Capture the cell that displays the provided text and extract its [X, Y] central coordinate. 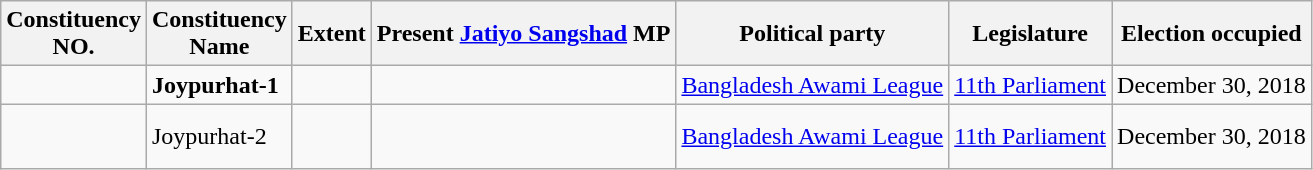
Election occupied [1212, 34]
Joypurhat-1 [219, 85]
ConstituencyNO. [74, 34]
Present Jatiyo Sangshad MP [524, 34]
Joypurhat-2 [219, 136]
Legislature [1030, 34]
ConstituencyName [219, 34]
Extent [332, 34]
Political party [812, 34]
